Return the [X, Y] coordinate for the center point of the cell that contains the specified text.  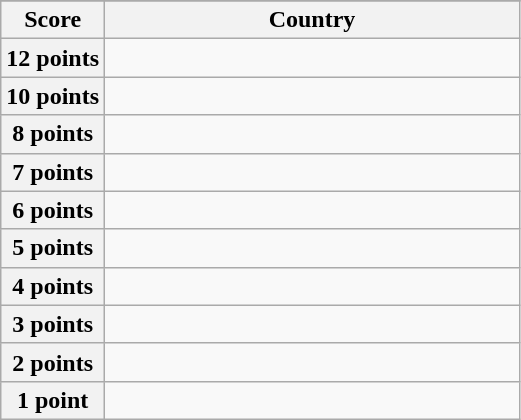
4 points [53, 286]
12 points [53, 58]
1 point [53, 400]
7 points [53, 172]
Country [312, 20]
6 points [53, 210]
8 points [53, 134]
5 points [53, 248]
10 points [53, 96]
Score [53, 20]
3 points [53, 324]
2 points [53, 362]
